Determine the [X, Y] coordinate at the center of the cell enclosing the given text.  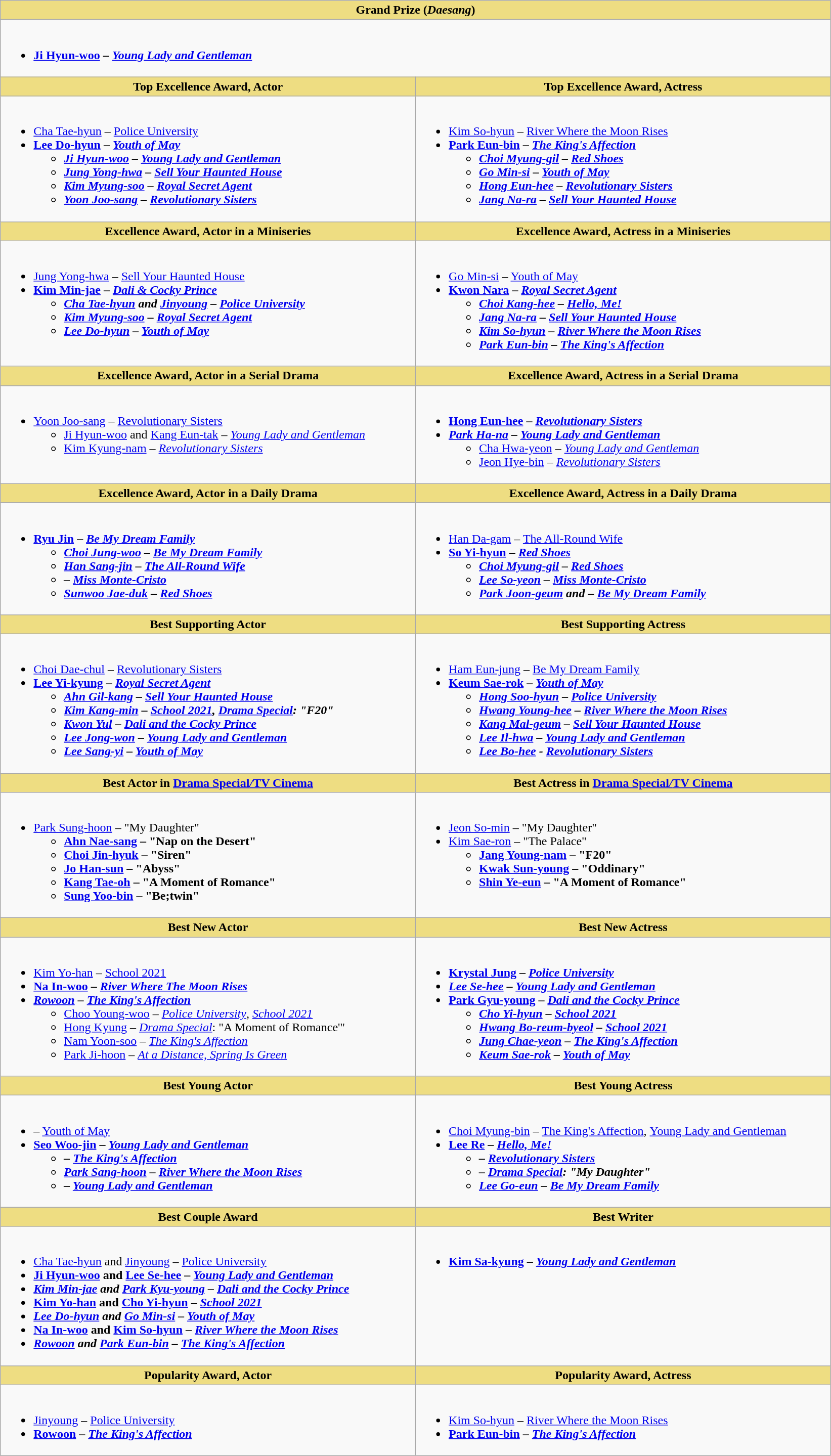
Best Supporting Actor [208, 624]
Excellence Award, Actress in a Serial Drama [623, 376]
Best New Actor [208, 928]
Kim Sa-kyung – Young Lady and Gentleman [623, 1296]
Ji Hyun-woo – Young Lady and Gentleman [416, 49]
Best Actor in Drama Special/TV Cinema [208, 782]
Best New Actress [623, 928]
Best Young Actress [623, 1086]
Best Supporting Actress [623, 624]
Top Excellence Award, Actress [623, 86]
Popularity Award, Actress [623, 1375]
– Youth of MaySeo Woo-jin – Young Lady and Gentleman – The King's AffectionPark Sang-hoon – River Where the Moon Rises – Young Lady and Gentleman [208, 1151]
Best Writer [623, 1217]
Best Young Actor [208, 1086]
Ryu Jin – Be My Dream FamilyChoi Jung-woo – Be My Dream FamilyHan Sang-jin – The All-Round Wife – Miss Monte-CristoSunwoo Jae-duk – Red Shoes [208, 558]
Excellence Award, Actor in a Daily Drama [208, 493]
Jeon So-min – "My Daughter"Kim Sae-ron – "The Palace"Jang Young-nam – "F20"Kwak Sun-young – "Oddinary"Shin Ye-eun – "A Moment of Romance" [623, 855]
Best Couple Award [208, 1217]
Excellence Award, Actress in a Miniseries [623, 231]
Jinyoung – Police UniversityRowoon – The King's Affection [208, 1420]
Han Da-gam – The All-Round WifeSo Yi-hyun – Red ShoesChoi Myung-gil – Red ShoesLee So-yeon – Miss Monte-CristoPark Joon-geum and – Be My Dream Family [623, 558]
Excellence Award, Actor in a Serial Drama [208, 376]
Grand Prize (Daesang) [416, 10]
Kim So-hyun – River Where the Moon RisesPark Eun-bin – The King's Affection [623, 1420]
Popularity Award, Actor [208, 1375]
Excellence Award, Actor in a Miniseries [208, 231]
Hong Eun-hee – Revolutionary SistersPark Ha-na – Young Lady and GentlemanCha Hwa-yeon – Young Lady and GentlemanJeon Hye-bin – Revolutionary Sisters [623, 434]
Top Excellence Award, Actor [208, 86]
Best Actress in Drama Special/TV Cinema [623, 782]
Yoon Joo-sang – Revolutionary SistersJi Hyun-woo and Kang Eun-tak – Young Lady and GentlemanKim Kyung-nam – Revolutionary Sisters [208, 434]
Excellence Award, Actress in a Daily Drama [623, 493]
